Scan for the cell matching the given text and deliver its [x, y] coordinate at center. 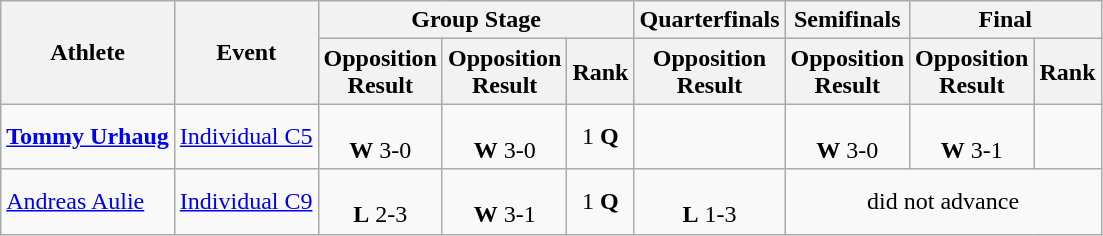
L 2-3 [380, 202]
Group Stage [476, 20]
did not advance [943, 202]
Semifinals [847, 20]
Final [1006, 20]
Athlete [88, 52]
Event [246, 52]
Andreas Aulie [88, 202]
Quarterfinals [710, 20]
Tommy Urhaug [88, 136]
Individual C9 [246, 202]
Individual C5 [246, 136]
L 1-3 [710, 202]
